Pinpoint the cell where the given text exists, returning its [x, y] midpoint coordinate. 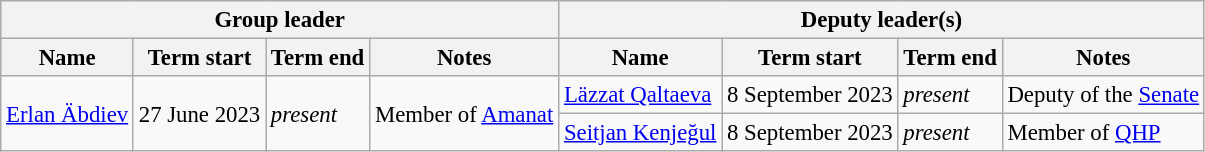
Member of Amanat [464, 114]
Seitjan Kenjeğul [640, 133]
Group leader [280, 20]
Erlan Äbdiev [68, 114]
Deputy leader(s) [882, 20]
Läzzat Qaltaeva [640, 95]
27 June 2023 [199, 114]
Deputy of the Senate [1103, 95]
Member of QHP [1103, 133]
